Find where the given text appears and provide that cell's center as [x, y] coordinate. 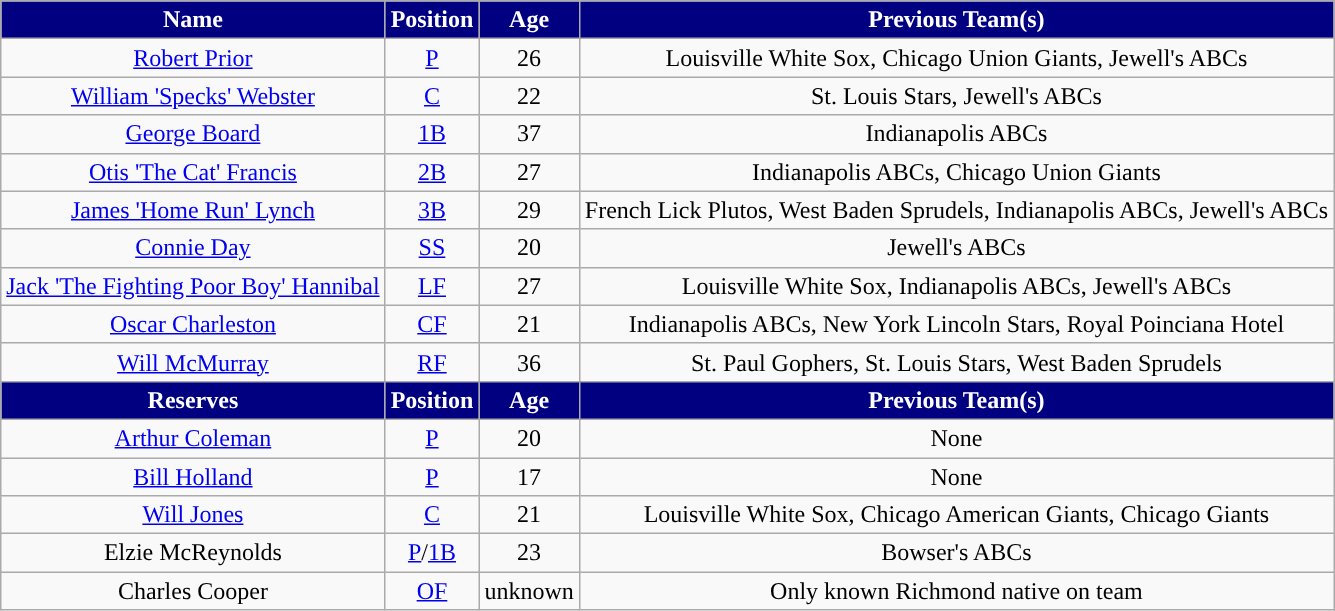
Jack 'The Fighting Poor Boy' Hannibal [193, 286]
James 'Home Run' Lynch [193, 210]
Will Jones [193, 515]
unknown [529, 591]
Only known Richmond native on team [956, 591]
Louisville White Sox, Chicago Union Giants, Jewell's ABCs [956, 58]
SS [432, 248]
Otis 'The Cat' Francis [193, 172]
Louisville White Sox, Indianapolis ABCs, Jewell's ABCs [956, 286]
23 [529, 553]
St. Paul Gophers, St. Louis Stars, West Baden Sprudels [956, 362]
Reserves [193, 400]
George Board [193, 134]
P/1B [432, 553]
37 [529, 134]
22 [529, 96]
2B [432, 172]
17 [529, 477]
Robert Prior [193, 58]
Indianapolis ABCs [956, 134]
Bowser's ABCs [956, 553]
Connie Day [193, 248]
Will McMurray [193, 362]
OF [432, 591]
French Lick Plutos, West Baden Sprudels, Indianapolis ABCs, Jewell's ABCs [956, 210]
RF [432, 362]
3B [432, 210]
William 'Specks' Webster [193, 96]
Indianapolis ABCs, Chicago Union Giants [956, 172]
Arthur Coleman [193, 438]
26 [529, 58]
Charles Cooper [193, 591]
St. Louis Stars, Jewell's ABCs [956, 96]
Louisville White Sox, Chicago American Giants, Chicago Giants [956, 515]
29 [529, 210]
Elzie McReynolds [193, 553]
Indianapolis ABCs, New York Lincoln Stars, Royal Poinciana Hotel [956, 324]
Oscar Charleston [193, 324]
CF [432, 324]
Bill Holland [193, 477]
Jewell's ABCs [956, 248]
LF [432, 286]
1B [432, 134]
Name [193, 20]
36 [529, 362]
